Detect which cell encompasses the target text, then output its (x, y) center coordinate. 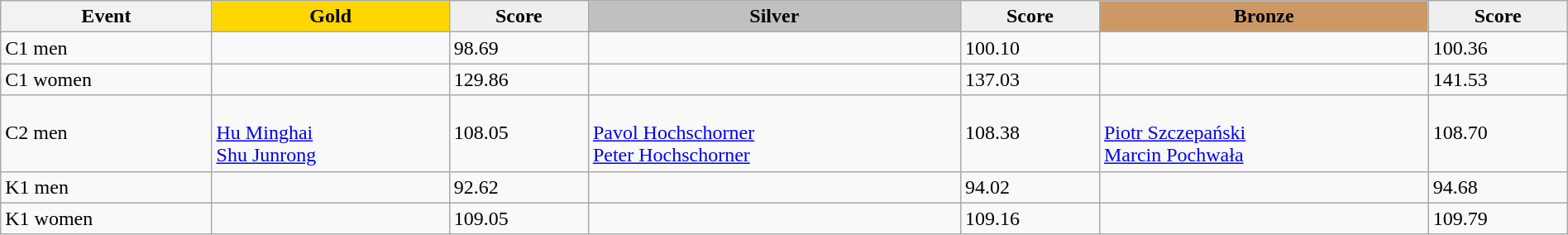
Hu MinghaiShu Junrong (331, 133)
Silver (774, 17)
108.05 (519, 133)
137.03 (1030, 79)
K1 women (106, 218)
92.62 (519, 187)
C1 men (106, 48)
Event (106, 17)
141.53 (1498, 79)
100.36 (1498, 48)
K1 men (106, 187)
Piotr SzczepańskiMarcin Pochwała (1264, 133)
Pavol HochschornerPeter Hochschorner (774, 133)
94.68 (1498, 187)
109.79 (1498, 218)
109.16 (1030, 218)
Bronze (1264, 17)
C2 men (106, 133)
100.10 (1030, 48)
Gold (331, 17)
94.02 (1030, 187)
C1 women (106, 79)
108.38 (1030, 133)
98.69 (519, 48)
129.86 (519, 79)
108.70 (1498, 133)
109.05 (519, 218)
